Search for the cell housing the specified text and yield its [x, y] center coordinate. 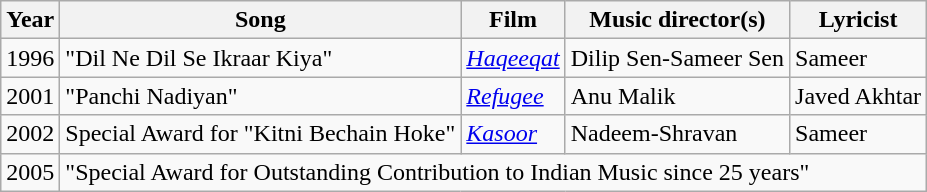
Haqeeqat [513, 58]
"Panchi Nadiyan" [260, 96]
Javed Akhtar [858, 96]
2005 [30, 172]
Kasoor [513, 134]
Music director(s) [677, 20]
Refugee [513, 96]
Anu Malik [677, 96]
Song [260, 20]
2002 [30, 134]
"Special Award for Outstanding Contribution to Indian Music since 25 years" [494, 172]
2001 [30, 96]
1996 [30, 58]
Dilip Sen-Sameer Sen [677, 58]
Nadeem-Shravan [677, 134]
Film [513, 20]
"Dil Ne Dil Se Ikraar Kiya" [260, 58]
Special Award for "Kitni Bechain Hoke" [260, 134]
Year [30, 20]
Lyricist [858, 20]
